Detect which cell encompasses the target text, then output its [x, y] center coordinate. 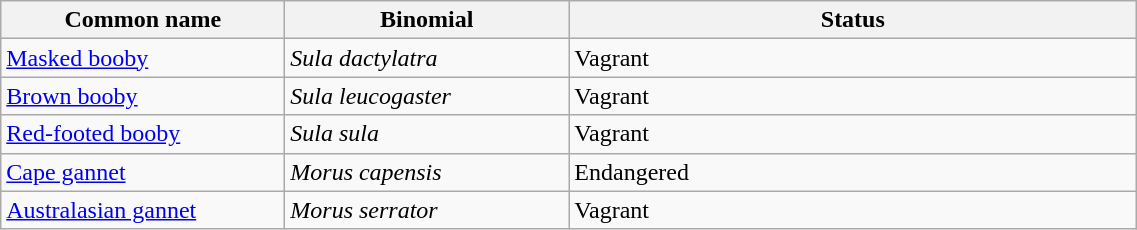
Morus serrator [427, 210]
Endangered [853, 172]
Common name [143, 20]
Binomial [427, 20]
Sula sula [427, 134]
Status [853, 20]
Sula dactylatra [427, 58]
Australasian gannet [143, 210]
Red-footed booby [143, 134]
Morus capensis [427, 172]
Cape gannet [143, 172]
Masked booby [143, 58]
Sula leucogaster [427, 96]
Brown booby [143, 96]
